From the cell containing the given text, extract its center point as [x, y] coordinate. 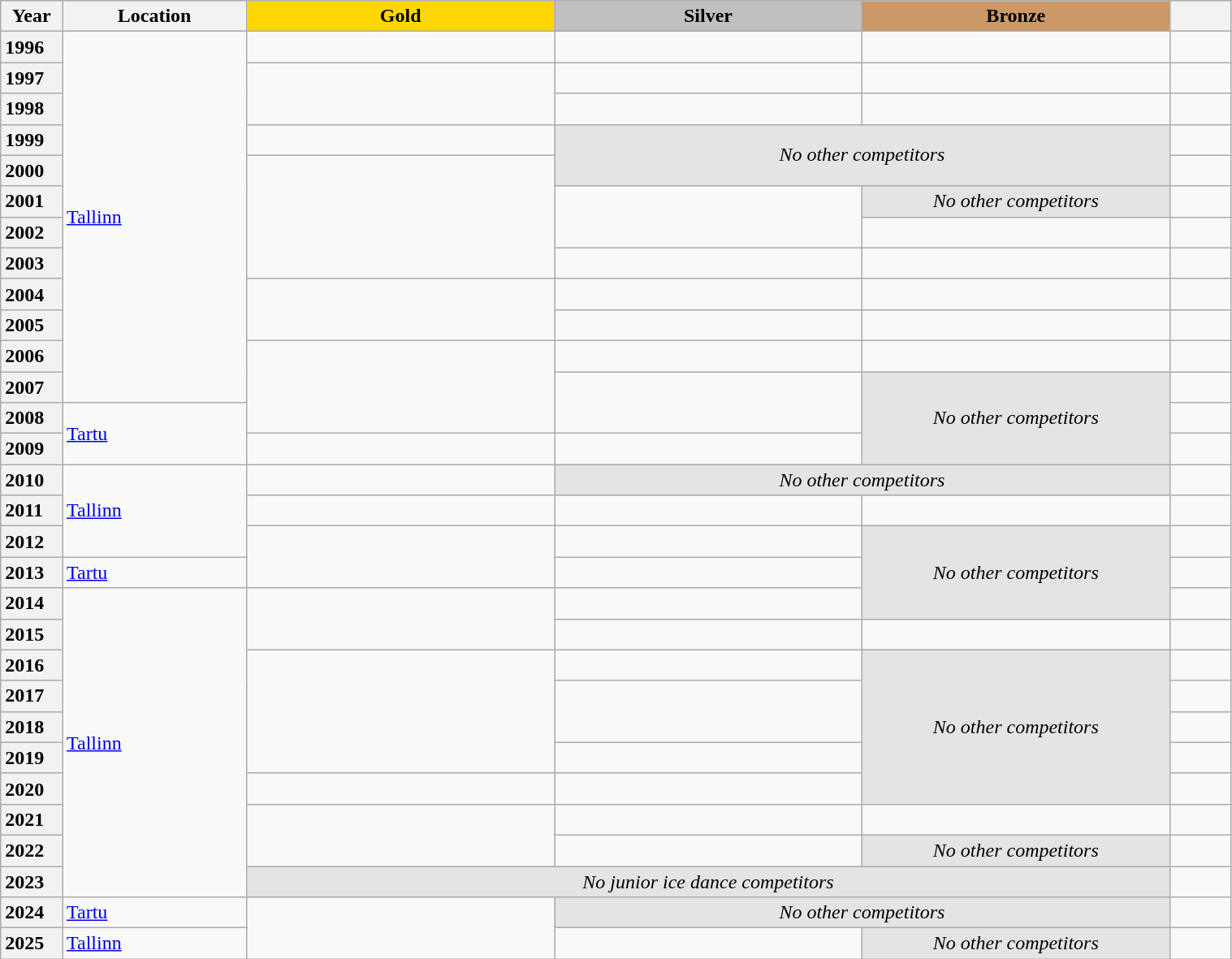
2010 [32, 480]
2020 [32, 788]
1997 [32, 78]
2017 [32, 696]
2001 [32, 201]
2023 [32, 881]
2000 [32, 171]
Location [154, 16]
2024 [32, 913]
2019 [32, 758]
2014 [32, 603]
2022 [32, 850]
2008 [32, 418]
2013 [32, 572]
2009 [32, 449]
2002 [32, 232]
2003 [32, 263]
2006 [32, 356]
2012 [32, 542]
2018 [32, 727]
Year [32, 16]
1998 [32, 109]
1996 [32, 47]
No junior ice dance competitors [708, 881]
Gold [401, 16]
2011 [32, 511]
2025 [32, 944]
2004 [32, 294]
2015 [32, 634]
2021 [32, 819]
2016 [32, 665]
2007 [32, 387]
Bronze [1015, 16]
1999 [32, 140]
Silver [708, 16]
2005 [32, 325]
